Search for the cell housing the specified text and yield its (x, y) center coordinate. 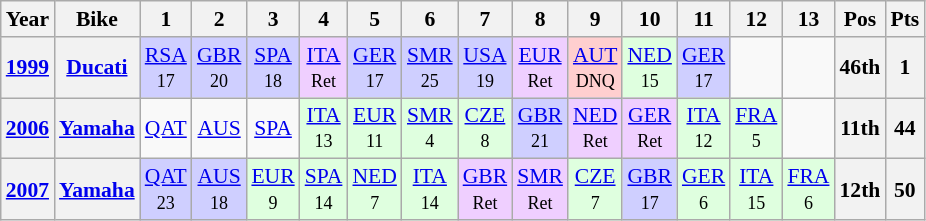
GBR21 (540, 128)
EUR11 (374, 128)
11th (860, 128)
Pos (860, 19)
SPA (272, 128)
Pts (904, 19)
11 (704, 19)
AUS (220, 128)
8 (540, 19)
RSA17 (166, 68)
ITA15 (756, 190)
46th (860, 68)
SPA14 (324, 190)
3 (272, 19)
NED15 (650, 68)
9 (595, 19)
12 (756, 19)
Year (28, 19)
7 (486, 19)
ITA12 (704, 128)
EURRet (540, 68)
SMR4 (430, 128)
1999 (28, 68)
13 (808, 19)
44 (904, 128)
GBR20 (220, 68)
GBRRet (486, 190)
ITA14 (430, 190)
50 (904, 190)
10 (650, 19)
5 (374, 19)
GERRet (650, 128)
CZE7 (595, 190)
Bike (97, 19)
2 (220, 19)
ITA13 (324, 128)
Ducati (97, 68)
QAT23 (166, 190)
12th (860, 190)
QAT (166, 128)
2007 (28, 190)
EUR9 (272, 190)
GER6 (704, 190)
AUTDNQ (595, 68)
FRA5 (756, 128)
2006 (28, 128)
6 (430, 19)
GBR17 (650, 190)
AUS18 (220, 190)
SMRRet (540, 190)
FRA6 (808, 190)
SPA18 (272, 68)
SMR25 (430, 68)
CZE8 (486, 128)
NEDRet (595, 128)
NED7 (374, 190)
ITARet (324, 68)
4 (324, 19)
USA19 (486, 68)
